Capture the cell that displays the provided text and extract its (X, Y) central coordinate. 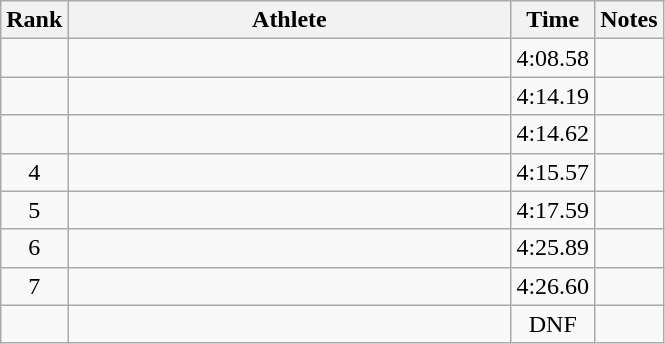
4:14.62 (553, 134)
4:14.19 (553, 96)
6 (34, 248)
DNF (553, 324)
4:25.89 (553, 248)
5 (34, 210)
4:15.57 (553, 172)
7 (34, 286)
Athlete (290, 20)
4 (34, 172)
4:17.59 (553, 210)
Rank (34, 20)
4:08.58 (553, 58)
4:26.60 (553, 286)
Notes (629, 20)
Time (553, 20)
